Find where the given text appears and provide that cell's center as [x, y] coordinate. 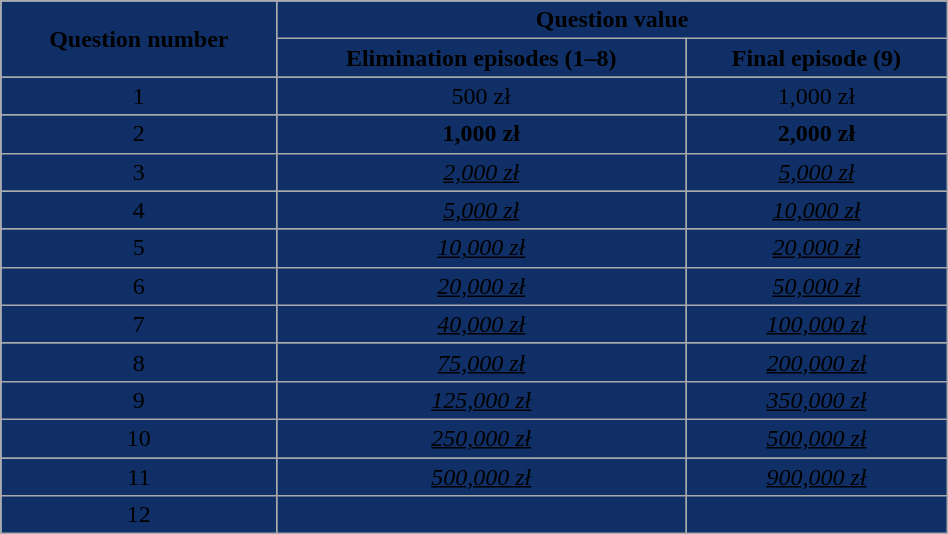
10 [139, 438]
200,000 zł [817, 362]
125,000 zł [482, 400]
350,000 zł [817, 400]
4 [139, 210]
250,000 zł [482, 438]
Question value [612, 20]
7 [139, 324]
40,000 zł [482, 324]
900,000 zł [817, 477]
500 zł [482, 96]
100,000 zł [817, 324]
5 [139, 248]
Elimination episodes (1–8) [482, 58]
50,000 zł [817, 286]
9 [139, 400]
3 [139, 172]
12 [139, 515]
6 [139, 286]
11 [139, 477]
2 [139, 134]
1 [139, 96]
75,000 zł [482, 362]
Question number [139, 39]
Final episode (9) [817, 58]
8 [139, 362]
